Pinpoint the cell where the given text exists, returning its (X, Y) midpoint coordinate. 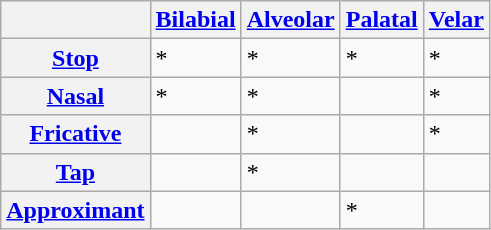
Palatal (382, 20)
Velar (456, 20)
Fricative (76, 134)
Nasal (76, 96)
Alveolar (290, 20)
Bilabial (196, 20)
Stop (76, 58)
Tap (76, 172)
Approximant (76, 210)
